Capture the cell that displays the provided text and extract its [X, Y] central coordinate. 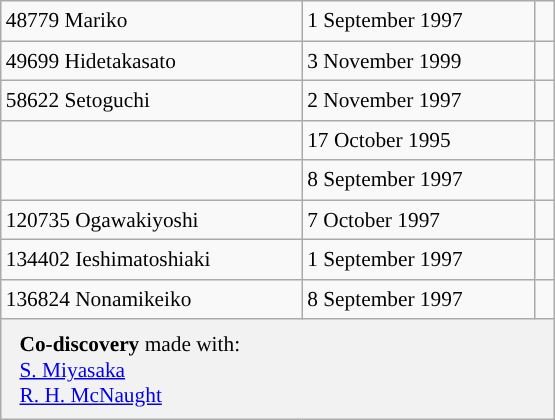
17 October 1995 [418, 140]
48779 Mariko [152, 21]
Co-discovery made with: S. Miyasaka R. H. McNaught [278, 370]
120735 Ogawakiyoshi [152, 220]
58622 Setoguchi [152, 101]
2 November 1997 [418, 101]
3 November 1999 [418, 61]
7 October 1997 [418, 220]
134402 Ieshimatoshiaki [152, 259]
49699 Hidetakasato [152, 61]
136824 Nonamikeiko [152, 299]
